Find where the given text appears and provide that cell's center as [X, Y] coordinate. 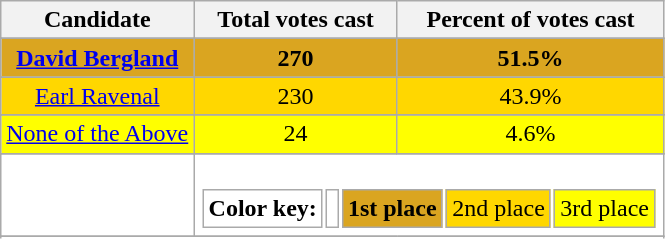
None of the Above [98, 134]
270 [296, 58]
Color key: [262, 209]
Color key: 1st place 2nd place 3rd place [429, 195]
2nd place [498, 209]
4.6% [530, 134]
51.5% [530, 58]
Percent of votes cast [530, 20]
Earl Ravenal [98, 96]
3rd place [604, 209]
Candidate [98, 20]
43.9% [530, 96]
1st place [392, 209]
Total votes cast [296, 20]
230 [296, 96]
24 [296, 134]
David Bergland [98, 58]
